Return the [X, Y] coordinate for the center point of the cell that contains the specified text.  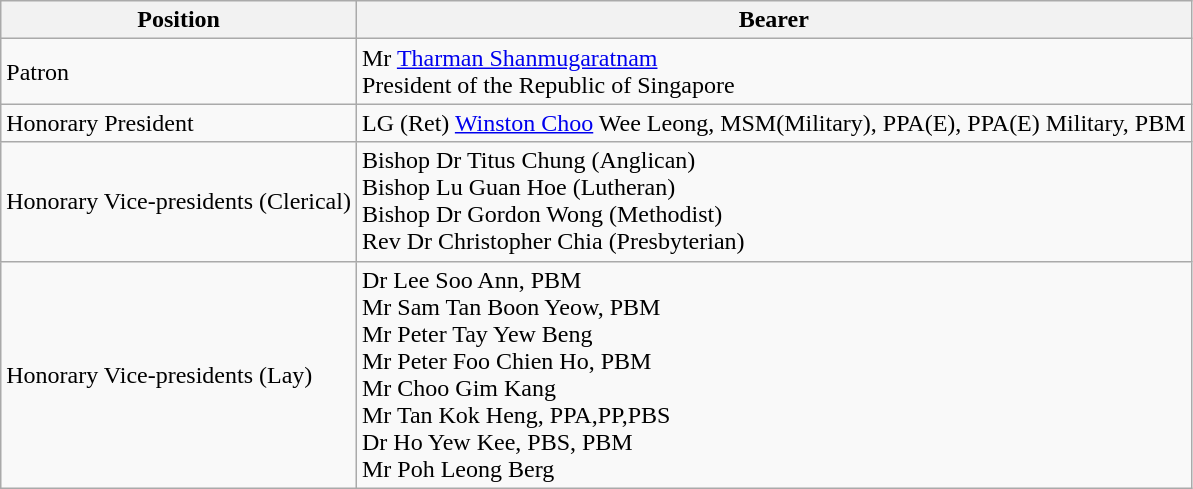
Honorary President [179, 123]
Bishop Dr Titus Chung (Anglican)Bishop Lu Guan Hoe (Lutheran)Bishop Dr Gordon Wong (Methodist)Rev Dr Christopher Chia (Presbyterian) [774, 202]
Position [179, 20]
Mr Tharman ShanmugaratnamPresident of the Republic of Singapore [774, 72]
Honorary Vice-presidents (Clerical) [179, 202]
Honorary Vice-presidents (Lay) [179, 374]
Bearer [774, 20]
LG (Ret) Winston Choo Wee Leong, MSM(Military), PPA(E), PPA(E) Military, PBM [774, 123]
Patron [179, 72]
